Return the [X, Y] coordinate for the center point of the cell that contains the specified text.  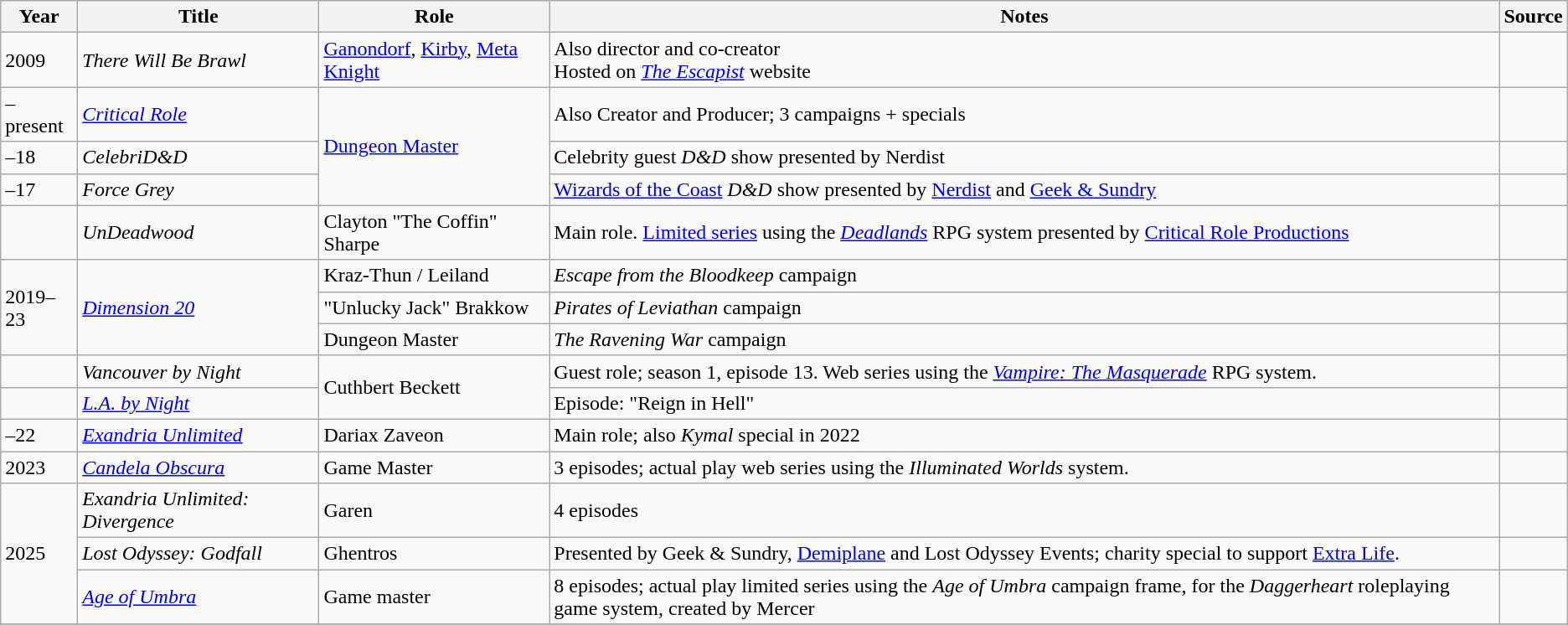
Ganondorf, Kirby, Meta Knight [434, 60]
3 episodes; actual play web series using the Illuminated Worlds system. [1024, 467]
Force Grey [199, 189]
Source [1533, 17]
Age of Umbra [199, 597]
Wizards of the Coast D&D show presented by Nerdist and Geek & Sundry [1024, 189]
2023 [39, 467]
2009 [39, 60]
Cuthbert Beckett [434, 387]
Celebrity guest D&D show presented by Nerdist [1024, 158]
Garen [434, 511]
Title [199, 17]
Guest role; season 1, episode 13. Web series using the Vampire: The Masquerade RPG system. [1024, 371]
Ghentros [434, 554]
Notes [1024, 17]
Dimension 20 [199, 307]
Escape from the Bloodkeep campaign [1024, 276]
Clayton "The Coffin" Sharpe [434, 233]
2025 [39, 554]
Main role. Limited series using the Deadlands RPG system presented by Critical Role Productions [1024, 233]
The Ravening War campaign [1024, 339]
Year [39, 17]
–18 [39, 158]
Kraz-Thun / Leiland [434, 276]
Game master [434, 597]
–22 [39, 435]
"Unlucky Jack" Brakkow [434, 307]
4 episodes [1024, 511]
Exandria Unlimited [199, 435]
Dariax Zaveon [434, 435]
Exandria Unlimited: Divergence [199, 511]
Vancouver by Night [199, 371]
Presented by Geek & Sundry, Demiplane and Lost Odyssey Events; charity special to support Extra Life. [1024, 554]
Candela Obscura [199, 467]
UnDeadwood [199, 233]
Game Master [434, 467]
–present [39, 114]
Main role; also Kymal special in 2022 [1024, 435]
Also director and co-creatorHosted on The Escapist website [1024, 60]
There Will Be Brawl [199, 60]
Lost Odyssey: Godfall [199, 554]
Role [434, 17]
Pirates of Leviathan campaign [1024, 307]
8 episodes; actual play limited series using the Age of Umbra campaign frame, for the Daggerheart roleplaying game system, created by Mercer [1024, 597]
Episode: "Reign in Hell" [1024, 403]
2019–23 [39, 307]
CelebriD&D [199, 158]
L.A. by Night [199, 403]
Also Creator and Producer; 3 campaigns + specials [1024, 114]
Critical Role [199, 114]
–17 [39, 189]
